Return the (X, Y) coordinate for the center point of the cell that contains the specified text.  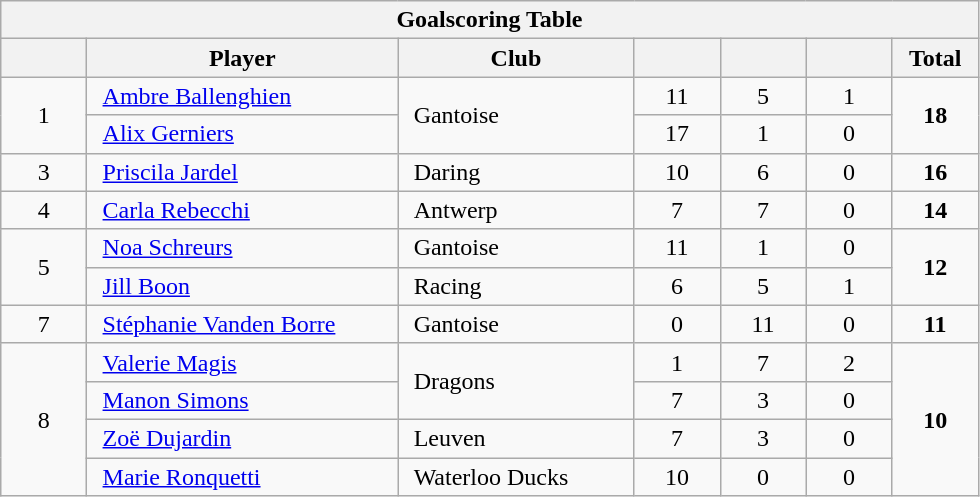
16 (935, 172)
Priscila Jardel (242, 172)
Racing (516, 286)
Alix Gerniers (242, 134)
Marie Ronquetti (242, 477)
Antwerp (516, 210)
12 (935, 267)
Goalscoring Table (490, 20)
Waterloo Ducks (516, 477)
Noa Schreurs (242, 248)
Dragons (516, 381)
Manon Simons (242, 400)
Valerie Magis (242, 362)
Club (516, 58)
Total (935, 58)
14 (935, 210)
Zoë Dujardin (242, 438)
2 (849, 362)
Leuven (516, 438)
Player (242, 58)
4 (44, 210)
8 (44, 419)
18 (935, 115)
Jill Boon (242, 286)
Stéphanie Vanden Borre (242, 324)
Carla Rebecchi (242, 210)
Ambre Ballenghien (242, 96)
Daring (516, 172)
17 (677, 134)
